Output the [x, y] coordinate of the center of the cell containing the given text.  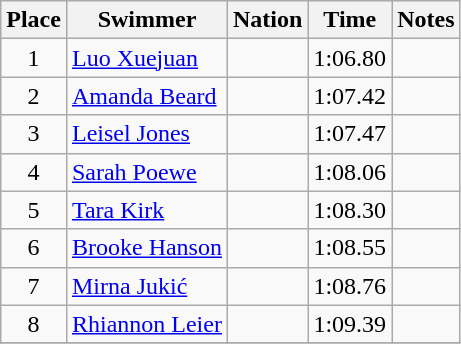
Brooke Hanson [146, 248]
1:08.76 [350, 286]
Time [350, 20]
4 [34, 172]
2 [34, 96]
1:08.55 [350, 248]
Leisel Jones [146, 134]
1:09.39 [350, 324]
1:07.47 [350, 134]
6 [34, 248]
7 [34, 286]
3 [34, 134]
Place [34, 20]
Nation [267, 20]
1:08.30 [350, 210]
Sarah Poewe [146, 172]
Mirna Jukić [146, 286]
Luo Xuejuan [146, 58]
Notes [426, 20]
1:08.06 [350, 172]
5 [34, 210]
Rhiannon Leier [146, 324]
Swimmer [146, 20]
1:07.42 [350, 96]
1 [34, 58]
8 [34, 324]
Tara Kirk [146, 210]
Amanda Beard [146, 96]
1:06.80 [350, 58]
